Find where the given text appears and provide that cell's center as (x, y) coordinate. 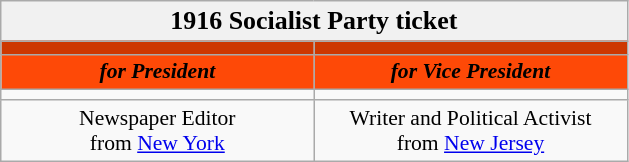
for President (158, 72)
Writer and Political Activistfrom New Jersey (470, 130)
Newspaper Editorfrom New York (158, 130)
1916 Socialist Party ticket (314, 21)
for Vice President (470, 72)
